Provide the [x, y] coordinate of the cell's center where the given text is located.  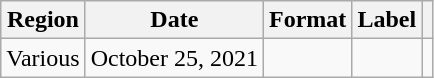
Date [174, 20]
Region [43, 20]
October 25, 2021 [174, 58]
Label [387, 20]
Various [43, 58]
Format [308, 20]
